Scan for the cell matching the given text and deliver its (x, y) coordinate at center. 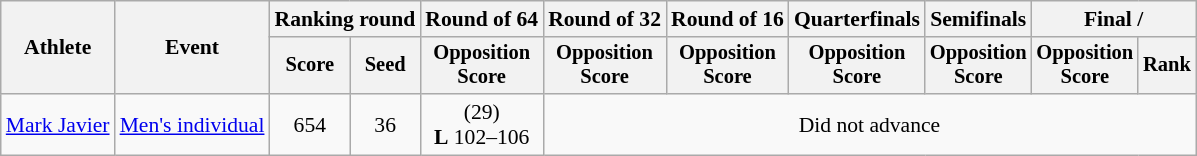
Rank (1167, 66)
Seed (385, 66)
Athlete (58, 48)
(29)L 102–106 (482, 124)
Ranking round (346, 19)
Round of 64 (482, 19)
Round of 16 (728, 19)
Score (310, 66)
Quarterfinals (857, 19)
Event (192, 48)
36 (385, 124)
Men's individual (192, 124)
Final / (1114, 19)
Round of 32 (604, 19)
Semifinals (978, 19)
Mark Javier (58, 124)
Did not advance (870, 124)
654 (310, 124)
